From the cell containing the given text, extract its center point as [x, y] coordinate. 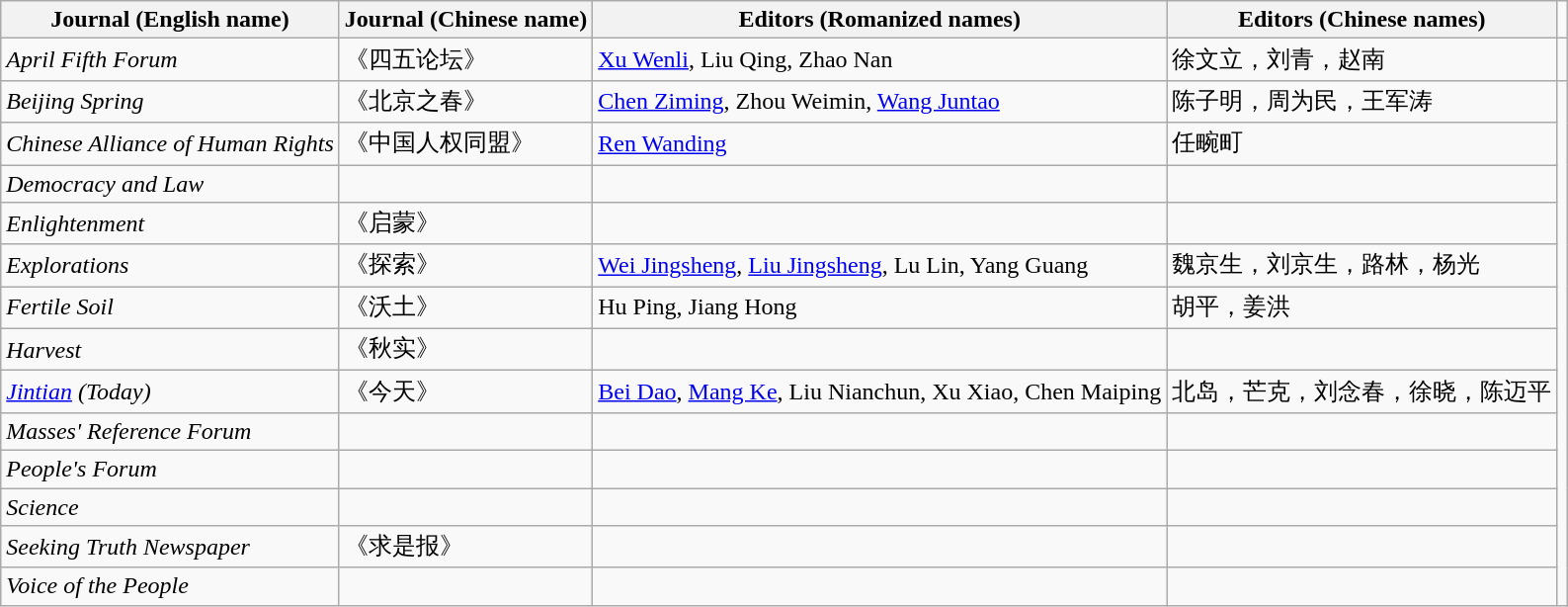
Xu Wenli, Liu Qing, Zhao Nan [879, 59]
Harvest [170, 350]
《中国人权同盟》 [465, 144]
Chen Ziming, Zhou Weimin, Wang Juntao [879, 101]
魏京生，刘京生，路林，杨光 [1362, 265]
Enlightenment [170, 223]
《沃土》 [465, 308]
Journal (Chinese name) [465, 20]
Bei Dao, Mang Ke, Liu Nianchun, Xu Xiao, Chen Maiping [879, 391]
Hu Ping, Jiang Hong [879, 308]
Ren Wanding [879, 144]
《四五论坛》 [465, 59]
Wei Jingsheng, Liu Jingsheng, Lu Lin, Yang Guang [879, 265]
徐文立，刘青，赵南 [1362, 59]
Science [170, 507]
Fertile Soil [170, 308]
《求是报》 [465, 548]
Seeking Truth Newspaper [170, 548]
北岛，芒克，刘念春，徐晓，陈迈平 [1362, 391]
Editors (Romanized names) [879, 20]
Beijing Spring [170, 101]
《探索》 [465, 265]
任畹町 [1362, 144]
Journal (English name) [170, 20]
Chinese Alliance of Human Rights [170, 144]
April Fifth Forum [170, 59]
《秋实》 [465, 350]
《启蒙》 [465, 223]
Democracy and Law [170, 183]
Masses' Reference Forum [170, 431]
Voice of the People [170, 586]
《今天》 [465, 391]
胡平，姜洪 [1362, 308]
陈子明，周为民，王军涛 [1362, 101]
People's Forum [170, 469]
《北京之春》 [465, 101]
Jintian (Today) [170, 391]
Editors (Chinese names) [1362, 20]
Explorations [170, 265]
